For the text-containing cell, return its midpoint in [x, y] coordinate format. 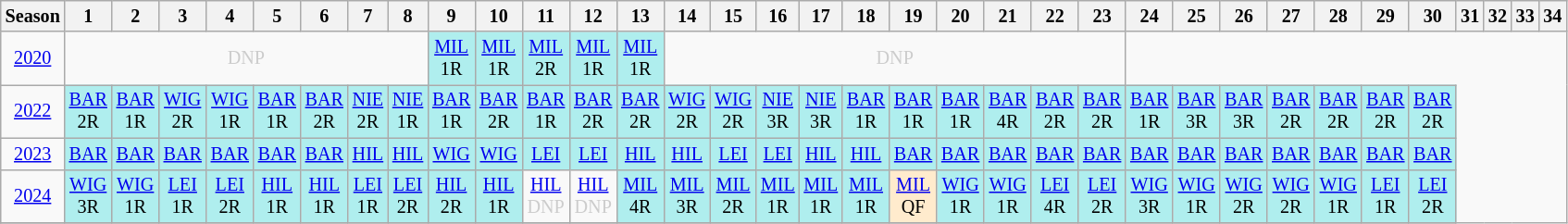
27 [1290, 17]
MIL3R [687, 196]
BAR4R [1007, 112]
2024 [33, 196]
8 [407, 17]
MIL4R [641, 196]
17 [822, 17]
34 [1552, 17]
2 [135, 17]
21 [1007, 17]
11 [546, 17]
Season [33, 17]
5 [278, 17]
2020 [33, 58]
4 [230, 17]
6 [324, 17]
23 [1101, 17]
30 [1433, 17]
19 [913, 17]
2022 [33, 112]
7 [368, 17]
12 [592, 17]
NIE1R [407, 112]
24 [1150, 17]
33 [1525, 17]
1 [89, 17]
22 [1055, 17]
18 [866, 17]
25 [1196, 17]
20 [961, 17]
29 [1385, 17]
15 [733, 17]
31 [1470, 17]
14 [687, 17]
26 [1244, 17]
28 [1338, 17]
LEI4R [1055, 196]
9 [452, 17]
MILQF [913, 196]
16 [778, 17]
2023 [33, 154]
3 [183, 17]
13 [641, 17]
10 [498, 17]
NIE2R [368, 112]
HIL2R [452, 196]
32 [1498, 17]
